Identify which cell holds the provided text, then report its (X, Y) central coordinate. 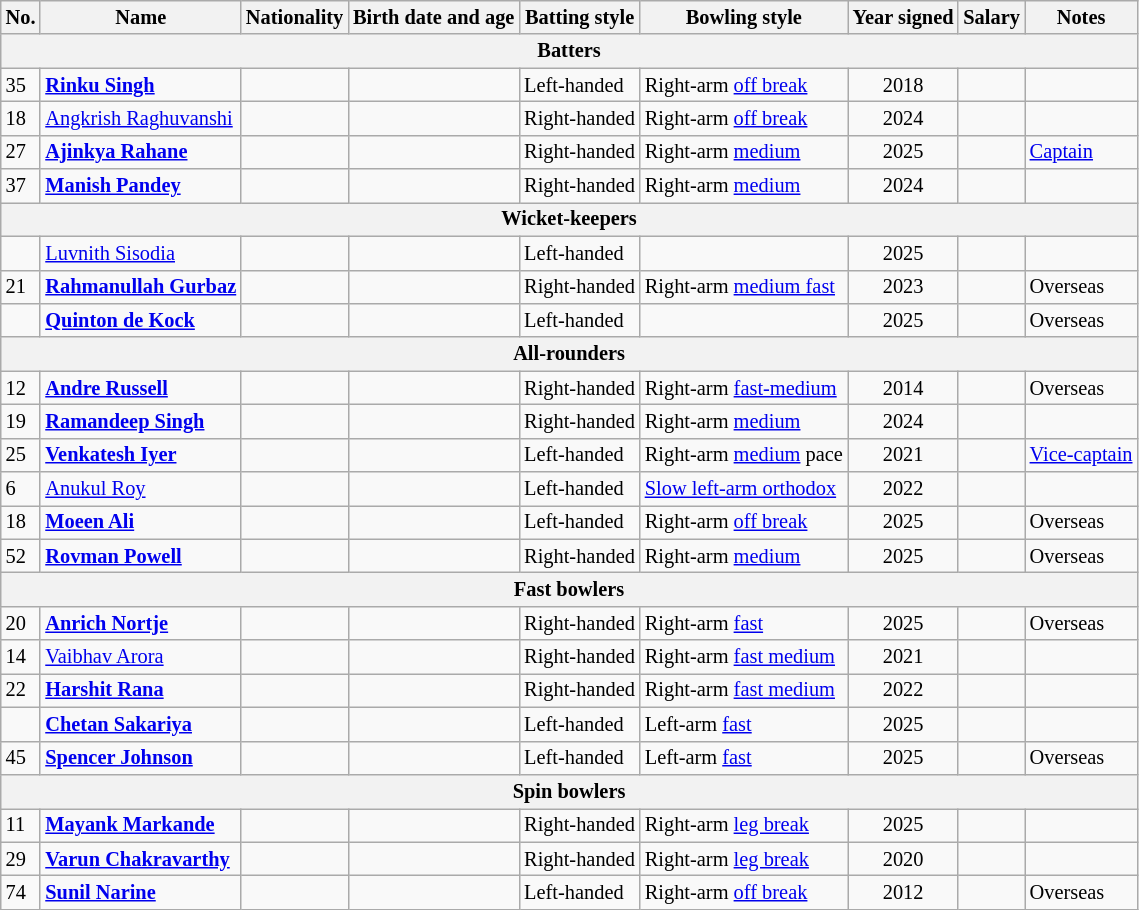
19 (21, 421)
6 (21, 489)
Right-arm medium fast (744, 287)
35 (21, 85)
2018 (904, 85)
Rovman Powell (140, 556)
Nationality (294, 17)
45 (21, 758)
Vaibhav Arora (140, 657)
Andre Russell (140, 388)
Fast bowlers (570, 589)
Spencer Johnson (140, 758)
Batting style (580, 17)
All-rounders (570, 354)
Right-arm medium pace (744, 455)
Right-arm fast-medium (744, 388)
Vice-captain (1082, 455)
Name (140, 17)
Year signed (904, 17)
Manish Pandey (140, 186)
Anrich Nortje (140, 623)
74 (21, 892)
Luvnith Sisodia (140, 253)
2023 (904, 287)
Right-arm fast (744, 623)
Anukul Roy (140, 489)
Spin bowlers (570, 791)
12 (21, 388)
2020 (904, 859)
Wicket-keepers (570, 219)
Harshit Rana (140, 690)
Rahmanullah Gurbaz (140, 287)
22 (21, 690)
Angkrish Raghuvanshi (140, 118)
27 (21, 152)
2012 (904, 892)
Rinku Singh (140, 85)
Chetan Sakariya (140, 724)
Notes (1082, 17)
11 (21, 825)
20 (21, 623)
37 (21, 186)
Varun Chakravarthy (140, 859)
Birth date and age (434, 17)
52 (21, 556)
2014 (904, 388)
Mayank Markande (140, 825)
Ajinkya Rahane (140, 152)
25 (21, 455)
Venkatesh Iyer (140, 455)
Captain (1082, 152)
21 (21, 287)
No. (21, 17)
Sunil Narine (140, 892)
Ramandeep Singh (140, 421)
Slow left-arm orthodox (744, 489)
14 (21, 657)
Batters (570, 51)
29 (21, 859)
Moeen Ali (140, 522)
Bowling style (744, 17)
Quinton de Kock (140, 320)
Salary (991, 17)
